Provide the (x, y) coordinate of the cell's center where the given text is located.  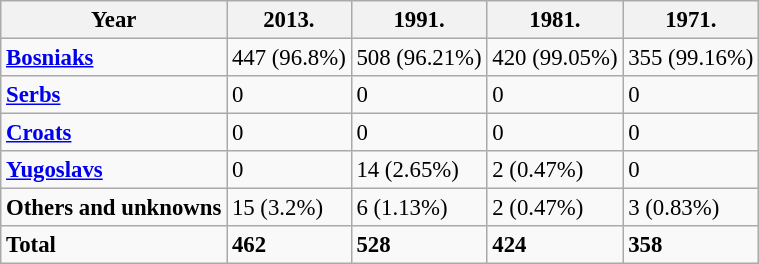
355 (99.16%) (691, 58)
Croats (114, 133)
508 (96.21%) (419, 58)
Bosniaks (114, 58)
358 (691, 245)
Serbs (114, 95)
6 (1.13%) (419, 208)
3 (0.83%) (691, 208)
1991. (419, 20)
462 (289, 245)
14 (2.65%) (419, 170)
Others and unknowns (114, 208)
15 (3.2%) (289, 208)
1971. (691, 20)
424 (555, 245)
Total (114, 245)
420 (99.05%) (555, 58)
447 (96.8%) (289, 58)
Year (114, 20)
2013. (289, 20)
Yugoslavs (114, 170)
528 (419, 245)
1981. (555, 20)
